Capture the cell that displays the provided text and extract its [X, Y] central coordinate. 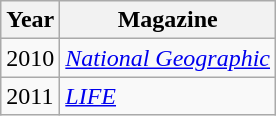
Magazine [168, 20]
National Geographic [168, 58]
Year [30, 20]
2010 [30, 58]
2011 [30, 96]
LIFE [168, 96]
